Extract the [X, Y] coordinate from the center of the cell holding the provided text.  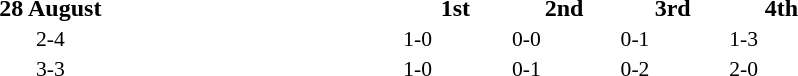
0-0 [564, 39]
0-1 [672, 39]
1-0 [456, 39]
